Search for the cell housing the specified text and yield its [X, Y] center coordinate. 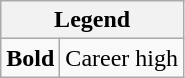
Career high [122, 58]
Legend [92, 20]
Bold [30, 58]
